Provide the (X, Y) coordinate of the cell's center where the given text is located.  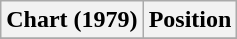
Chart (1979) (72, 20)
Position (190, 20)
